Return the (x, y) coordinate for the center point of the cell that contains the specified text.  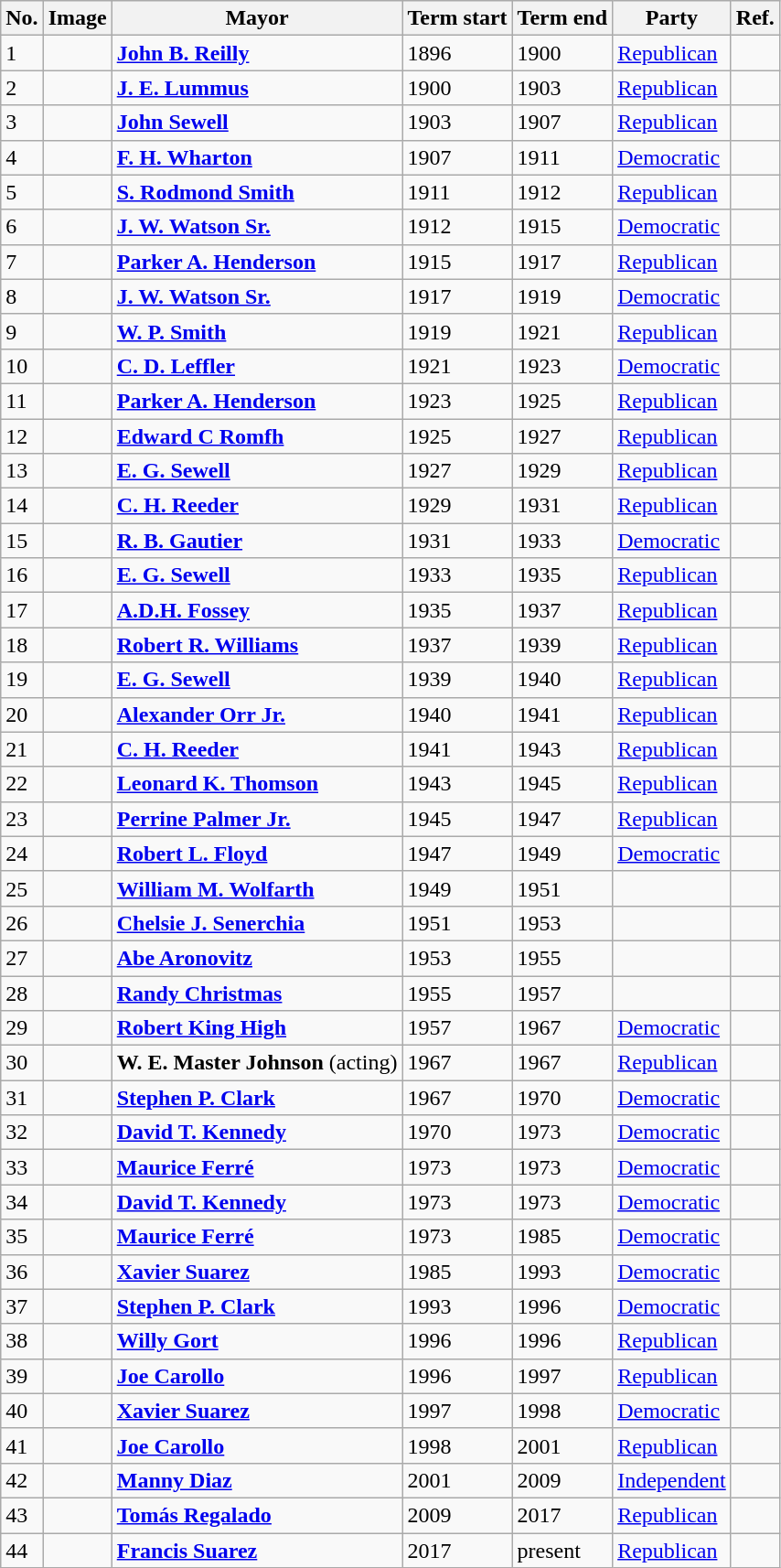
Abe Aronovitz (257, 958)
32 (22, 1133)
1896 (457, 53)
Party (672, 18)
28 (22, 993)
present (562, 1551)
Robert King High (257, 1028)
18 (22, 645)
Willy Gort (257, 1341)
Ref. (755, 18)
A.D.H. Fossey (257, 610)
Term start (457, 18)
R. B. Gautier (257, 541)
2 (22, 88)
1 (22, 53)
F. H. Wharton (257, 157)
Perrine Palmer Jr. (257, 819)
11 (22, 401)
No. (22, 18)
Image (77, 18)
C. D. Leffler (257, 366)
35 (22, 1237)
W. E. Master Johnson (acting) (257, 1063)
16 (22, 575)
Leonard K. Thomson (257, 784)
30 (22, 1063)
12 (22, 436)
14 (22, 506)
42 (22, 1480)
44 (22, 1551)
John B. Reilly (257, 53)
4 (22, 157)
John Sewell (257, 123)
33 (22, 1167)
26 (22, 923)
24 (22, 854)
41 (22, 1445)
9 (22, 331)
Chelsie J. Senerchia (257, 923)
15 (22, 541)
Alexander Orr Jr. (257, 714)
Tomás Regalado (257, 1515)
5 (22, 192)
Term end (562, 18)
J. E. Lummus (257, 88)
3 (22, 123)
22 (22, 784)
43 (22, 1515)
38 (22, 1341)
Robert L. Floyd (257, 854)
Robert R. Williams (257, 645)
34 (22, 1202)
31 (22, 1098)
29 (22, 1028)
25 (22, 888)
Manny Diaz (257, 1480)
13 (22, 471)
23 (22, 819)
27 (22, 958)
21 (22, 749)
10 (22, 366)
20 (22, 714)
40 (22, 1411)
36 (22, 1272)
7 (22, 262)
Mayor (257, 18)
W. P. Smith (257, 331)
William M. Wolfarth (257, 888)
17 (22, 610)
Francis Suarez (257, 1551)
Edward C Romfh (257, 436)
8 (22, 296)
19 (22, 680)
39 (22, 1376)
S. Rodmond Smith (257, 192)
Randy Christmas (257, 993)
6 (22, 227)
37 (22, 1306)
Independent (672, 1480)
